Return the [x, y] coordinate for the center point of the cell that contains the specified text.  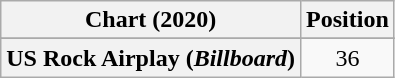
36 [348, 58]
Chart (2020) [151, 20]
Position [348, 20]
US Rock Airplay (Billboard) [151, 58]
